From the cell containing the given text, extract its center point as [x, y] coordinate. 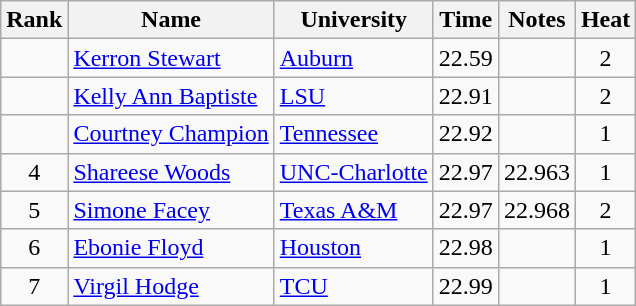
Kerron Stewart [171, 58]
Texas A&M [354, 210]
Tennessee [354, 134]
22.98 [466, 248]
University [354, 20]
Rank [34, 20]
TCU [354, 286]
22.963 [536, 172]
Name [171, 20]
Heat [605, 20]
Auburn [354, 58]
Courtney Champion [171, 134]
22.59 [466, 58]
UNC-Charlotte [354, 172]
22.92 [466, 134]
6 [34, 248]
Ebonie Floyd [171, 248]
Virgil Hodge [171, 286]
4 [34, 172]
LSU [354, 96]
22.99 [466, 286]
Simone Facey [171, 210]
22.968 [536, 210]
Houston [354, 248]
Kelly Ann Baptiste [171, 96]
5 [34, 210]
7 [34, 286]
Time [466, 20]
Notes [536, 20]
22.91 [466, 96]
Shareese Woods [171, 172]
